Identify which cell holds the provided text, then report its (X, Y) central coordinate. 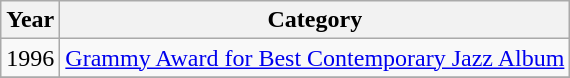
Year (30, 20)
Category (315, 20)
Grammy Award for Best Contemporary Jazz Album (315, 58)
1996 (30, 58)
